Determine the [x, y] coordinate at the center of the cell enclosing the given text.  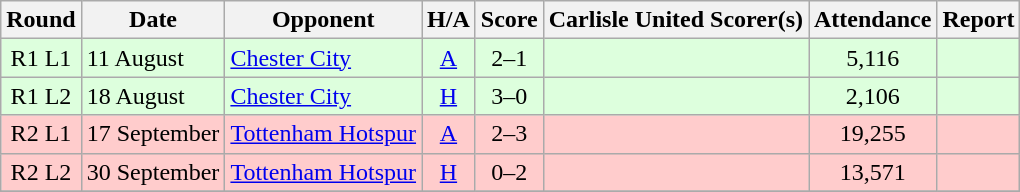
2–1 [509, 58]
11 August [153, 58]
30 September [153, 172]
18 August [153, 96]
0–2 [509, 172]
H/A [449, 20]
17 September [153, 134]
Carlisle United Scorer(s) [676, 20]
R1 L2 [41, 96]
Date [153, 20]
R1 L1 [41, 58]
Round [41, 20]
2–3 [509, 134]
Opponent [324, 20]
19,255 [872, 134]
R2 L1 [41, 134]
Report [978, 20]
13,571 [872, 172]
R2 L2 [41, 172]
Score [509, 20]
Attendance [872, 20]
2,106 [872, 96]
3–0 [509, 96]
5,116 [872, 58]
